Extract the (X, Y) coordinate from the center of the cell holding the provided text.  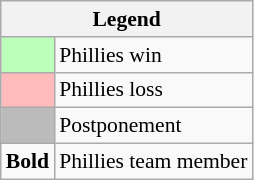
Bold (28, 162)
Postponement (153, 126)
Phillies win (153, 55)
Phillies team member (153, 162)
Legend (127, 19)
Phillies loss (153, 90)
